Return [x, y] of the center of cell containing provided text 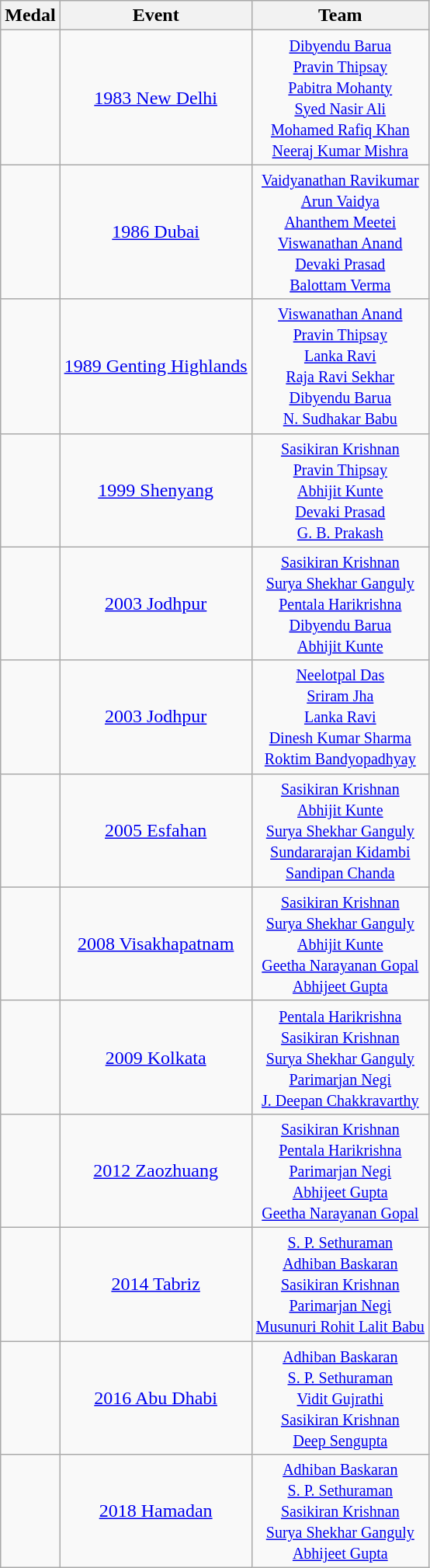
Pentala HarikrishnaSasikiran KrishnanSurya Shekhar GangulyParimarjan NegiJ. Deepan Chakkravarthy [340, 1057]
Team [340, 16]
2009 Kolkata [155, 1057]
Sasikiran KrishnanPentala HarikrishnaParimarjan NegiAbhijeet GuptaGeetha Narayanan Gopal [340, 1170]
Sasikiran KrishnanSurya Shekhar GangulyPentala HarikrishnaDibyendu BaruaAbhijit Kunte [340, 603]
Medal [30, 16]
Sasikiran KrishnanPravin ThipsayAbhijit KunteDevaki PrasadG. B. Prakash [340, 490]
Vaidyanathan RavikumarArun VaidyaAhanthem MeeteiViswanathan AnandDevaki PrasadBalottam Verma [340, 231]
Sasikiran KrishnanSurya Shekhar GangulyAbhijit KunteGeetha Narayanan GopalAbhijeet Gupta [340, 944]
Adhiban BaskaranS. P. SethuramanSasikiran KrishnanSurya Shekhar GangulyAbhijeet Gupta [340, 1511]
2016 Abu Dhabi [155, 1397]
Event [155, 16]
2008 Visakhapatnam [155, 944]
Sasikiran KrishnanAbhijit KunteSurya Shekhar GangulySundararajan KidambiSandipan Chanda [340, 830]
Viswanathan AnandPravin ThipsayLanka RaviRaja Ravi SekharDibyendu BaruaN. Sudhakar Babu [340, 367]
2018 Hamadan [155, 1511]
2014 Tabriz [155, 1284]
S. P. SethuramanAdhiban BaskaranSasikiran KrishnanParimarjan NegiMusunuri Rohit Lalit Babu [340, 1284]
Adhiban BaskaranS. P. SethuramanVidit GujrathiSasikiran KrishnanDeep Sengupta [340, 1397]
Neelotpal DasSriram JhaLanka RaviDinesh Kumar SharmaRoktim Bandyopadhyay [340, 717]
1983 New Delhi [155, 98]
1986 Dubai [155, 231]
2005 Esfahan [155, 830]
2012 Zaozhuang [155, 1170]
1999 Shenyang [155, 490]
Dibyendu BaruaPravin ThipsayPabitra MohantySyed Nasir AliMohamed Rafiq KhanNeeraj Kumar Mishra [340, 98]
1989 Genting Highlands [155, 367]
